For the text-containing cell, return its midpoint in [X, Y] coordinate format. 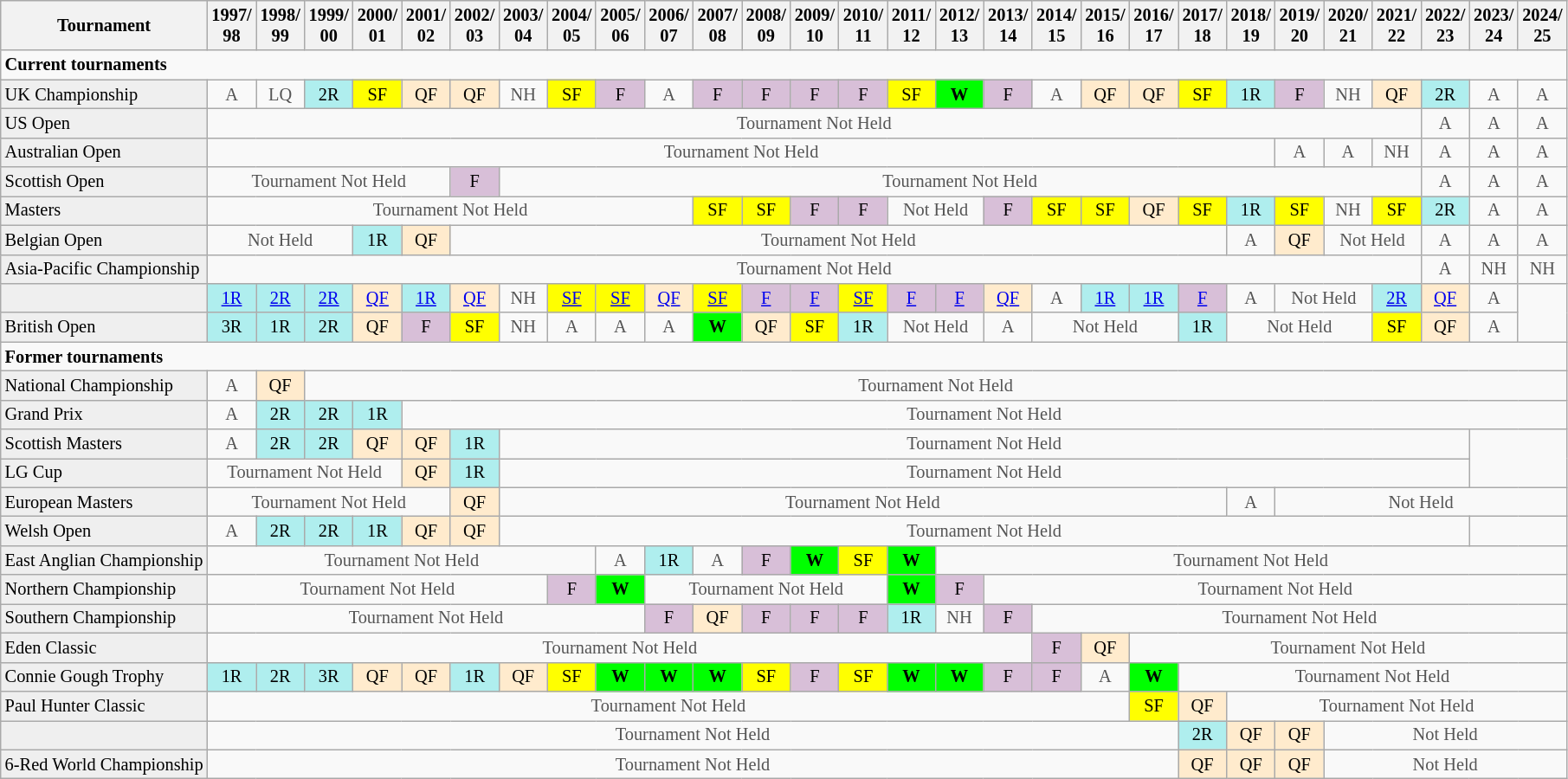
1997/98 [231, 25]
2006/07 [668, 25]
Scottish Masters [104, 444]
Grand Prix [104, 415]
2023/24 [1494, 25]
2013/14 [1008, 25]
2009/10 [815, 25]
2007/08 [718, 25]
Current tournaments [784, 65]
Scottish Open [104, 182]
2005/06 [620, 25]
LQ [281, 94]
Australian Open [104, 152]
Southern Championship [104, 618]
Tournament [104, 25]
Northern Championship [104, 589]
2017/18 [1203, 25]
US Open [104, 123]
2021/22 [1397, 25]
Eden Classic [104, 647]
British Open [104, 327]
Masters [104, 210]
2024/25 [1542, 25]
Paul Hunter Classic [104, 705]
2011/12 [911, 25]
LG Cup [104, 473]
2000/01 [377, 25]
1999/00 [329, 25]
2004/05 [571, 25]
2022/23 [1445, 25]
2018/19 [1251, 25]
2002/03 [474, 25]
Asia-Pacific Championship [104, 269]
2015/16 [1105, 25]
2019/20 [1300, 25]
UK Championship [104, 94]
2020/21 [1348, 25]
2012/13 [959, 25]
Former tournaments [784, 357]
2016/17 [1153, 25]
2001/02 [426, 25]
European Masters [104, 502]
1998/99 [281, 25]
2003/04 [523, 25]
2010/11 [863, 25]
2008/09 [766, 25]
6-Red World Championship [104, 764]
East Anglian Championship [104, 560]
Belgian Open [104, 240]
Welsh Open [104, 531]
Connie Gough Trophy [104, 677]
National Championship [104, 385]
2014/15 [1056, 25]
